Extract the [X, Y] coordinate from the center of the cell holding the provided text.  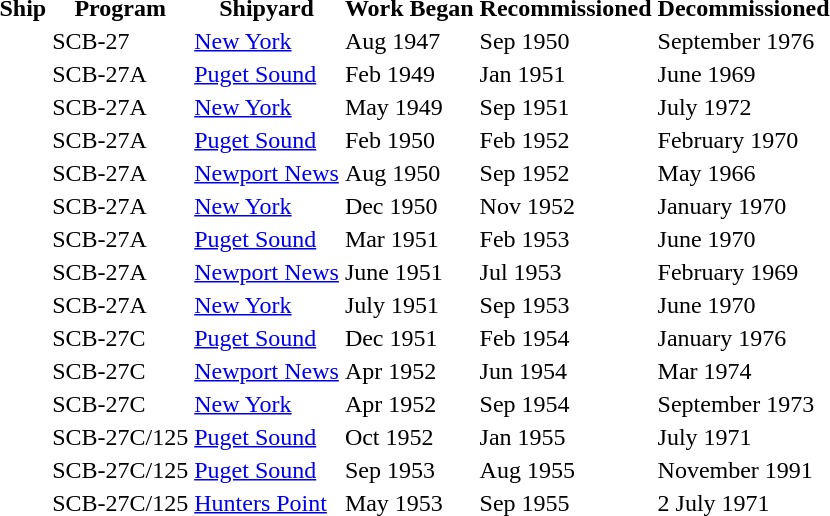
Feb 1954 [566, 338]
June 1951 [409, 272]
Dec 1950 [409, 206]
Nov 1952 [566, 206]
SCB-27 [120, 41]
Oct 1952 [409, 437]
Feb 1953 [566, 239]
Jan 1955 [566, 437]
Jul 1953 [566, 272]
Sep 1954 [566, 404]
Aug 1955 [566, 470]
Aug 1950 [409, 173]
Feb 1952 [566, 140]
Jan 1951 [566, 74]
Aug 1947 [409, 41]
Mar 1951 [409, 239]
Feb 1950 [409, 140]
Jun 1954 [566, 371]
Sep 1951 [566, 107]
Sep 1952 [566, 173]
May 1949 [409, 107]
Feb 1949 [409, 74]
Sep 1950 [566, 41]
July 1951 [409, 305]
Dec 1951 [409, 338]
